Output the [X, Y] coordinate of the center of the cell containing the given text.  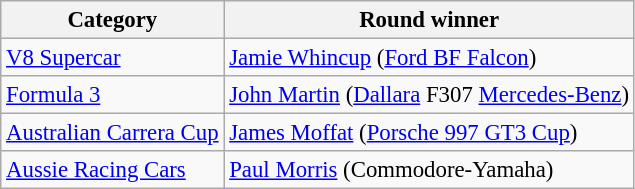
Aussie Racing Cars [112, 170]
Australian Carrera Cup [112, 133]
Jamie Whincup (Ford BF Falcon) [429, 58]
Paul Morris (Commodore-Yamaha) [429, 170]
James Moffat (Porsche 997 GT3 Cup) [429, 133]
V8 Supercar [112, 58]
Formula 3 [112, 95]
Round winner [429, 20]
Category [112, 20]
John Martin (Dallara F307 Mercedes-Benz) [429, 95]
